Capture the cell that displays the provided text and extract its (x, y) central coordinate. 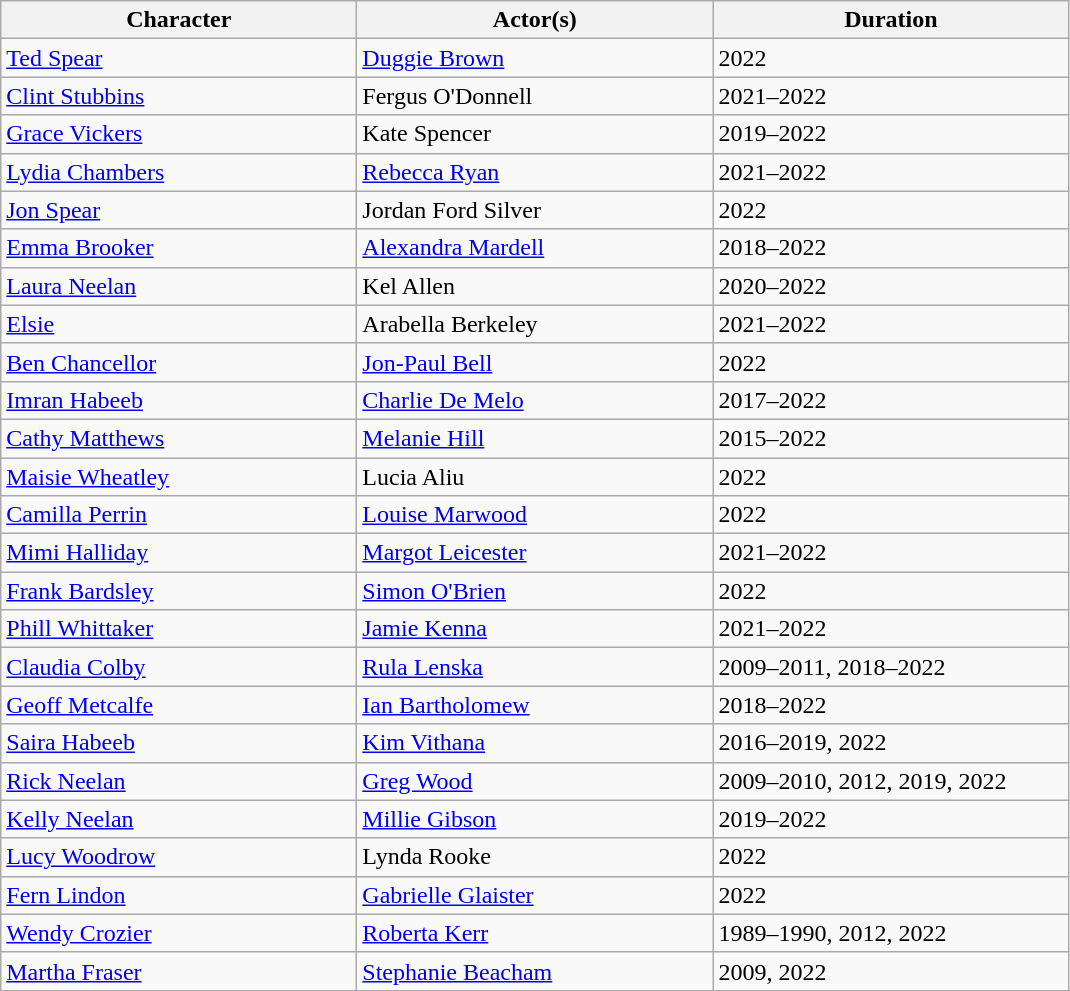
Claudia Colby (179, 667)
Geoff Metcalfe (179, 705)
Cathy Matthews (179, 438)
Greg Wood (535, 781)
Lucy Woodrow (179, 857)
Duration (891, 20)
Lucia Aliu (535, 477)
2009–2010, 2012, 2019, 2022 (891, 781)
Character (179, 20)
2009–2011, 2018–2022 (891, 667)
Elsie (179, 324)
Charlie De Melo (535, 400)
Millie Gibson (535, 819)
Fergus O'Donnell (535, 96)
2017–2022 (891, 400)
Maisie Wheatley (179, 477)
Lydia Chambers (179, 172)
Laura Neelan (179, 286)
Mimi Halliday (179, 553)
Gabrielle Glaister (535, 895)
Alexandra Mardell (535, 248)
Grace Vickers (179, 134)
Saira Habeeb (179, 743)
Emma Brooker (179, 248)
2009, 2022 (891, 971)
Jordan Ford Silver (535, 210)
Kim Vithana (535, 743)
Kel Allen (535, 286)
Ben Chancellor (179, 362)
Duggie Brown (535, 58)
Jon-Paul Bell (535, 362)
Frank Bardsley (179, 591)
Lynda Rooke (535, 857)
Simon O'Brien (535, 591)
Camilla Perrin (179, 515)
2020–2022 (891, 286)
Rula Lenska (535, 667)
Stephanie Beacham (535, 971)
2016–2019, 2022 (891, 743)
Rebecca Ryan (535, 172)
Rick Neelan (179, 781)
Jon Spear (179, 210)
Ted Spear (179, 58)
Phill Whittaker (179, 629)
Margot Leicester (535, 553)
Kelly Neelan (179, 819)
Clint Stubbins (179, 96)
Fern Lindon (179, 895)
Roberta Kerr (535, 933)
1989–1990, 2012, 2022 (891, 933)
Arabella Berkeley (535, 324)
Imran Habeeb (179, 400)
Louise Marwood (535, 515)
Actor(s) (535, 20)
Jamie Kenna (535, 629)
Kate Spencer (535, 134)
Wendy Crozier (179, 933)
2015–2022 (891, 438)
Martha Fraser (179, 971)
Ian Bartholomew (535, 705)
Melanie Hill (535, 438)
